Extract the [x, y] coordinate from the center of the cell holding the provided text.  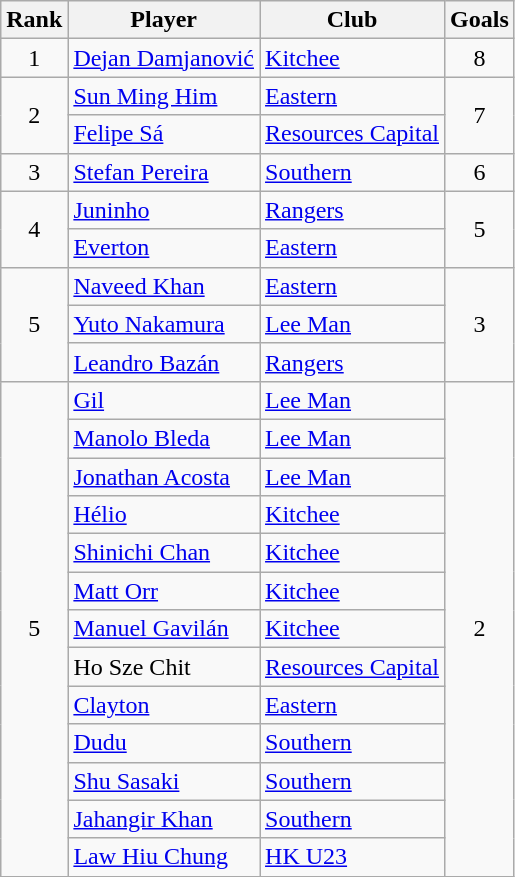
Matt Orr [164, 591]
Player [164, 20]
Everton [164, 248]
7 [480, 115]
6 [480, 172]
Naveed Khan [164, 286]
Sun Ming Him [164, 96]
1 [34, 58]
Shinichi Chan [164, 553]
Manolo Bleda [164, 438]
Ho Sze Chit [164, 667]
Stefan Pereira [164, 172]
Leandro Bazán [164, 362]
Dejan Damjanović [164, 58]
Yuto Nakamura [164, 324]
Club [352, 20]
Rank [34, 20]
Dudu [164, 743]
Felipe Sá [164, 134]
Gil [164, 400]
Juninho [164, 210]
Law Hiu Chung [164, 857]
Goals [480, 20]
Jonathan Acosta [164, 477]
HK U23 [352, 857]
Hélio [164, 515]
Shu Sasaki [164, 781]
Clayton [164, 705]
8 [480, 58]
Jahangir Khan [164, 819]
Manuel Gavilán [164, 629]
4 [34, 229]
